Locate the cell with the specified text and output its (X, Y) center coordinate. 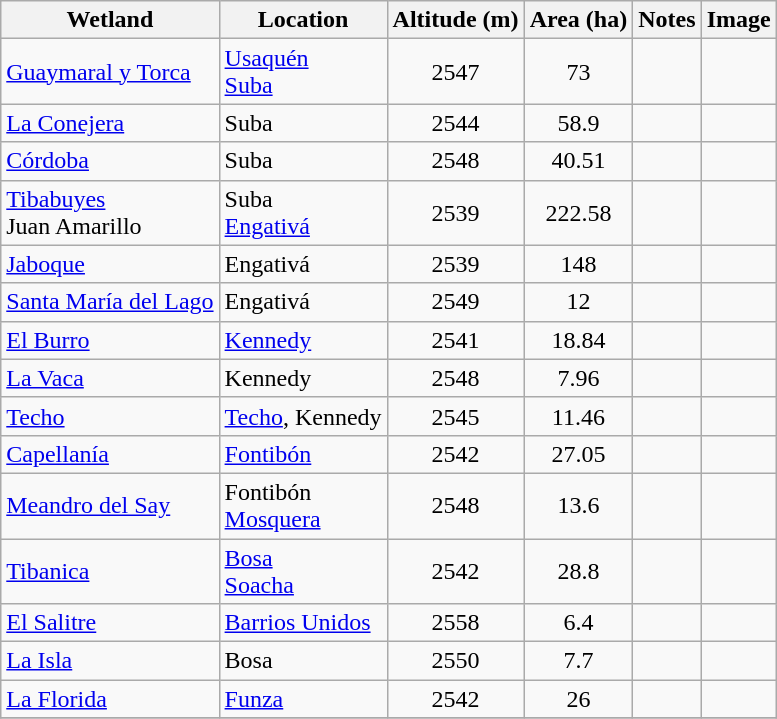
73 (578, 72)
SubaEngativá (303, 212)
La Florida (110, 699)
La Vaca (110, 378)
2545 (456, 416)
7.7 (578, 661)
148 (578, 264)
La Conejera (110, 123)
26 (578, 699)
2550 (456, 661)
28.8 (578, 570)
Capellanía (110, 454)
12 (578, 302)
Barrios Unidos (303, 623)
2547 (456, 72)
Jaboque (110, 264)
TibabuyesJuan Amarillo (110, 212)
58.9 (578, 123)
Altitude (m) (456, 20)
222.58 (578, 212)
Fontibón (303, 454)
Funza (303, 699)
La Isla (110, 661)
6.4 (578, 623)
Notes (667, 20)
El Burro (110, 340)
2544 (456, 123)
Meandro del Say (110, 506)
Location (303, 20)
Córdoba (110, 161)
Tibanica (110, 570)
El Salitre (110, 623)
11.46 (578, 416)
FontibónMosquera (303, 506)
7.96 (578, 378)
2558 (456, 623)
Bosa (303, 661)
BosaSoacha (303, 570)
40.51 (578, 161)
13.6 (578, 506)
Area (ha) (578, 20)
Wetland (110, 20)
Image (738, 20)
2541 (456, 340)
UsaquénSuba (303, 72)
Guaymaral y Torca (110, 72)
18.84 (578, 340)
Santa María del Lago (110, 302)
27.05 (578, 454)
Techo (110, 416)
Techo, Kennedy (303, 416)
2549 (456, 302)
